Provide the [X, Y] coordinate of the cell's center where the given text is located.  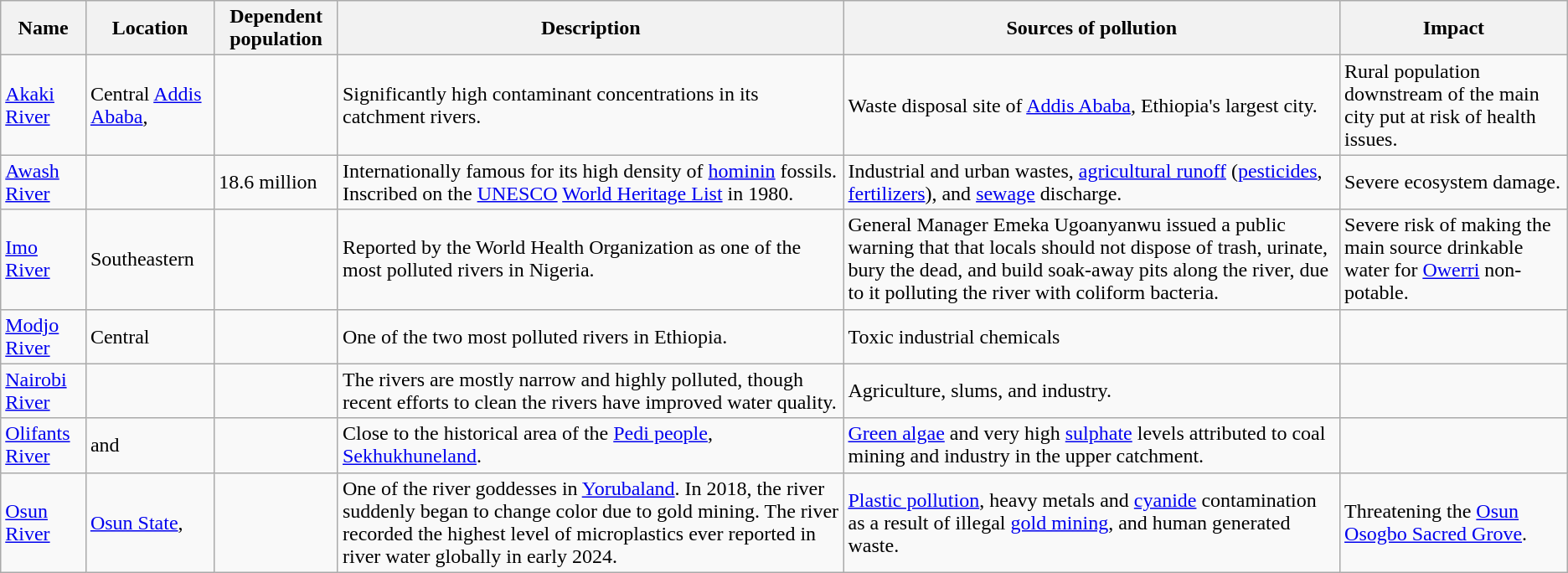
Close to the historical area of the Pedi people, Sekhukhuneland. [591, 446]
Central Addis Ababa, [149, 106]
18.6 million [276, 183]
Rural population downstream of the main city put at risk of health issues. [1454, 106]
Osun River [44, 523]
Name [44, 28]
Southeastern [149, 260]
Central [149, 337]
Impact [1454, 28]
Description [591, 28]
Awash River [44, 183]
Akaki River [44, 106]
Severe risk of making the main source drinkable water for Owerri non-potable. [1454, 260]
Industrial and urban wastes, agricultural runoff (pesticides, fertilizers), and sewage discharge. [1092, 183]
Sources of pollution [1092, 28]
Location [149, 28]
Severe ecosystem damage. [1454, 183]
Internationally famous for its high density of hominin fossils. Inscribed on the UNESCO World Heritage List in 1980. [591, 183]
Imo River [44, 260]
Olifants River [44, 446]
Plastic pollution, heavy metals and cyanide contamination as a result of illegal gold mining, and human generated waste. [1092, 523]
Toxic industrial chemicals [1092, 337]
Waste disposal site of Addis Ababa, Ethiopia's largest city. [1092, 106]
The rivers are mostly narrow and highly polluted, though recent efforts to clean the rivers have improved water quality. [591, 390]
One of the two most polluted rivers in Ethiopia. [591, 337]
and [149, 446]
Agriculture, slums, and industry. [1092, 390]
Dependent population [276, 28]
Modjo River [44, 337]
Significantly high contaminant concentrations in its catchment rivers. [591, 106]
Threatening the Osun Osogbo Sacred Grove. [1454, 523]
Nairobi River [44, 390]
Reported by the World Health Organization as one of the most polluted rivers in Nigeria. [591, 260]
Green algae and very high sulphate levels attributed to coal mining and industry in the upper catchment. [1092, 446]
Osun State, [149, 523]
